Scan for the cell matching the given text and deliver its (X, Y) coordinate at center. 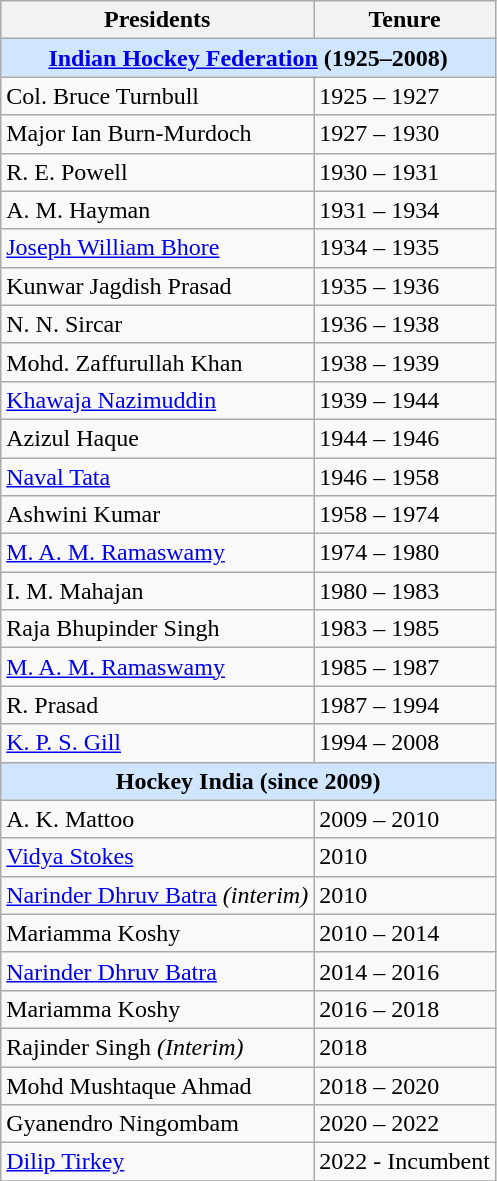
1983 – 1985 (405, 629)
1931 – 1934 (405, 210)
Kunwar Jagdish Prasad (158, 286)
Vidya Stokes (158, 857)
N. N. Sircar (158, 324)
Azizul Haque (158, 438)
1944 – 1946 (405, 438)
Hockey India (since 2009) (248, 781)
Major Ian Burn-Murdoch (158, 134)
Joseph William Bhore (158, 248)
Ashwini Kumar (158, 515)
1934 – 1935 (405, 248)
1980 – 1983 (405, 591)
2018 (405, 1047)
1938 – 1939 (405, 362)
Gyanendro Ningombam (158, 1124)
1935 – 1936 (405, 286)
Narinder Dhruv Batra (interim) (158, 895)
A. K. Mattoo (158, 819)
Tenure (405, 20)
1925 – 1927 (405, 96)
2022 - Incumbent (405, 1162)
K. P. S. Gill (158, 743)
1974 – 1980 (405, 553)
Khawaja Nazimuddin (158, 400)
1936 – 1938 (405, 324)
Rajinder Singh (Interim) (158, 1047)
1930 – 1931 (405, 172)
Col. Bruce Turnbull (158, 96)
2016 – 2018 (405, 1009)
Naval Tata (158, 477)
1994 – 2008 (405, 743)
2020 – 2022 (405, 1124)
1939 – 1944 (405, 400)
2010 – 2014 (405, 933)
I. M. Mahajan (158, 591)
1946 – 1958 (405, 477)
Indian Hockey Federation (1925–2008) (248, 58)
2009 – 2010 (405, 819)
Presidents (158, 20)
Mohd Mushtaque Ahmad (158, 1085)
Narinder Dhruv Batra (158, 971)
2018 – 2020 (405, 1085)
R. Prasad (158, 705)
Raja Bhupinder Singh (158, 629)
1985 – 1987 (405, 667)
Mohd. Zaffurullah Khan (158, 362)
A. M. Hayman (158, 210)
R. E. Powell (158, 172)
Dilip Tirkey (158, 1162)
1958 – 1974 (405, 515)
1927 – 1930 (405, 134)
2014 – 2016 (405, 971)
1987 – 1994 (405, 705)
